From the cell containing the given text, extract its center point as (X, Y) coordinate. 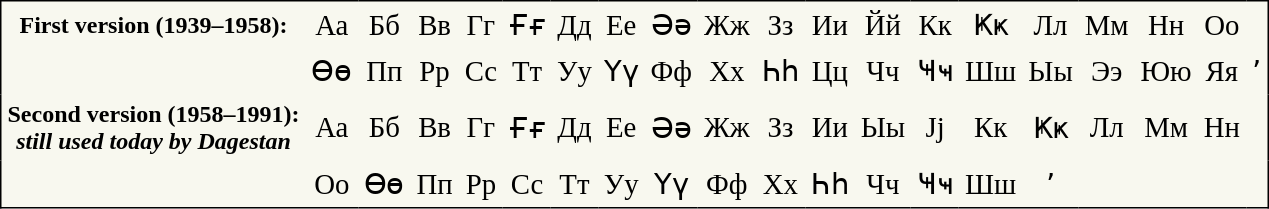
Яя (1222, 71)
Јј (935, 127)
Second version (1958–1991):still used today by Dagestan (154, 127)
Йй (883, 24)
Ээ (1107, 71)
Цц (830, 71)
Юю (1166, 71)
First version (1939–1958): (154, 24)
